Capture the cell that displays the provided text and extract its (X, Y) central coordinate. 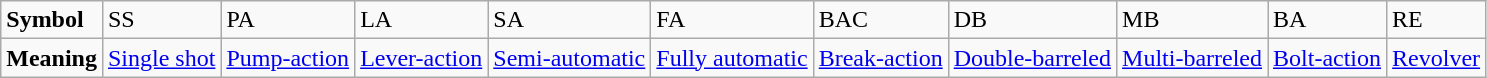
Multi-barreled (1192, 58)
Meaning (52, 58)
Revolver (1436, 58)
Pump-action (288, 58)
Bolt-action (1328, 58)
PA (288, 20)
BAC (880, 20)
FA (732, 20)
Symbol (52, 20)
Semi-automatic (570, 58)
Single shot (161, 58)
SS (161, 20)
DB (1032, 20)
Double-barreled (1032, 58)
BA (1328, 20)
Fully automatic (732, 58)
Break-action (880, 58)
LA (422, 20)
SA (570, 20)
RE (1436, 20)
MB (1192, 20)
Lever-action (422, 58)
